Extract the (x, y) coordinate from the center of the cell holding the provided text.  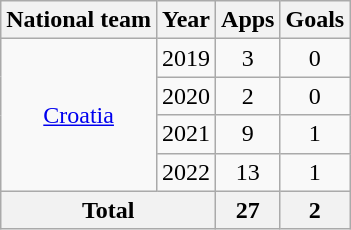
Apps (248, 20)
2021 (186, 134)
2022 (186, 172)
9 (248, 134)
Year (186, 20)
National team (79, 20)
Croatia (79, 115)
Goals (315, 20)
2019 (186, 58)
2020 (186, 96)
3 (248, 58)
Total (108, 210)
13 (248, 172)
27 (248, 210)
